For the text-containing cell, return its midpoint in (X, Y) coordinate format. 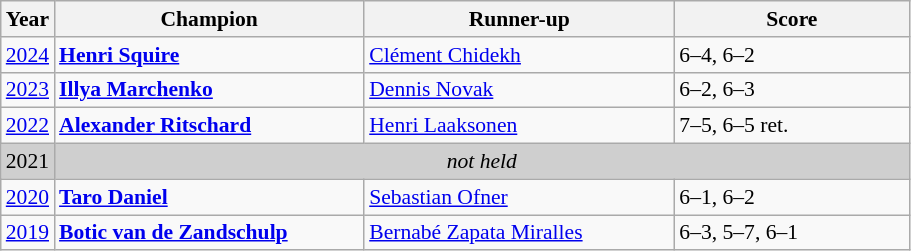
6–3, 5–7, 6–1 (792, 233)
2020 (28, 197)
6–1, 6–2 (792, 197)
Clément Chidekh (519, 55)
Champion (209, 19)
Bernabé Zapata Miralles (519, 233)
2023 (28, 90)
Illya Marchenko (209, 90)
Alexander Ritschard (209, 126)
2021 (28, 162)
Henri Squire (209, 55)
Taro Daniel (209, 197)
2019 (28, 233)
2022 (28, 126)
Year (28, 19)
2024 (28, 55)
6–2, 6–3 (792, 90)
7–5, 6–5 ret. (792, 126)
Sebastian Ofner (519, 197)
Botic van de Zandschulp (209, 233)
Score (792, 19)
not held (482, 162)
Runner-up (519, 19)
Henri Laaksonen (519, 126)
6–4, 6–2 (792, 55)
Dennis Novak (519, 90)
